Determine the (X, Y) coordinate at the center of the cell enclosing the given text.  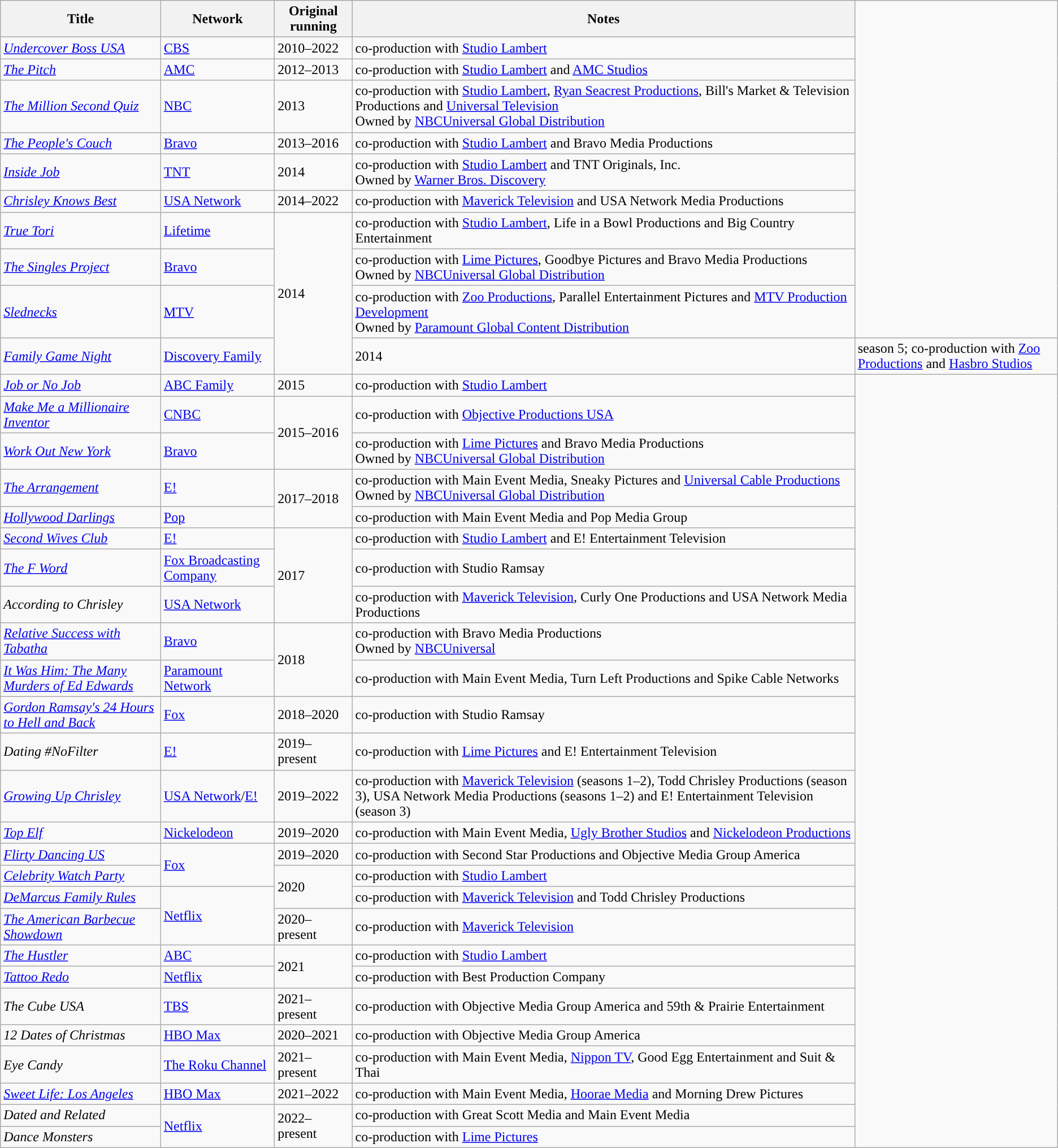
2020–present (313, 926)
2018–2020 (313, 714)
co-production with Zoo Productions, Parallel Entertainment Pictures and MTV Production DevelopmentOwned by Paramount Global Content Distribution (604, 311)
2021 (313, 967)
2015 (313, 385)
co-production with Studio Lambert and TNT Originals, Inc.Owned by Warner Bros. Discovery (604, 172)
True Tori (81, 231)
Celebrity Watch Party (81, 876)
Family Game Night (81, 356)
Flirty Dancing US (81, 854)
Tattoo Redo (81, 977)
Notes (604, 19)
Job or No Job (81, 385)
co-production with Lime Pictures (604, 1137)
TBS (217, 1006)
Work Out New York (81, 451)
co-production with Bravo Media ProductionsOwned by NBCUniversal (604, 641)
2014–2022 (313, 201)
Dance Monsters (81, 1137)
co-production with Great Scott Media and Main Event Media (604, 1115)
2017 (313, 575)
TNT (217, 172)
co-production with Objective Productions USA (604, 414)
Undercover Boss USA (81, 48)
Dating #NoFilter (81, 752)
Pop (217, 517)
2019–2022 (313, 796)
The Singles Project (81, 267)
Sweet Life: Los Angeles (81, 1094)
co-production with Studio Lambert and Bravo Media Productions (604, 143)
2013 (313, 106)
The Pitch (81, 70)
Network (217, 19)
Hollywood Darlings (81, 517)
2020–2021 (313, 1036)
co-production with Main Event Media, Nippon TV, Good Egg Entertainment and Suit & Thai (604, 1065)
co-production with Objective Media Group America (604, 1036)
NBC (217, 106)
The Roku Channel (217, 1065)
The Arrangement (81, 488)
Fox Broadcasting Company (217, 567)
co-production with Main Event Media, Ugly Brother Studios and Nickelodeon Productions (604, 833)
It Was Him: The Many Murders of Ed Edwards (81, 678)
Title (81, 19)
The Million Second Quiz (81, 106)
Discovery Family (217, 356)
Chrisley Knows Best (81, 201)
co-production with Studio Lambert, Life in a Bowl Productions and Big Country Entertainment (604, 231)
Lifetime (217, 231)
ABC Family (217, 385)
Gordon Ramsay's 24 Hours to Hell and Back (81, 714)
Growing Up Chrisley (81, 796)
co-production with Best Production Company (604, 977)
Dated and Related (81, 1115)
MTV (217, 311)
co-production with Studio Lambert and AMC Studios (604, 70)
The F Word (81, 567)
co-production with Maverick Television (604, 926)
The Hustler (81, 956)
2020 (313, 886)
co-production with Maverick Television, Curly One Productions and USA Network Media Productions (604, 605)
co-production with Objective Media Group America and 59th & Prairie Entertainment (604, 1006)
co-production with Lime Pictures and E! Entertainment Television (604, 752)
USA Network/E! (217, 796)
co-production with Maverick Television and Todd Chrisley Productions (604, 897)
CBS (217, 48)
Make Me a Millionaire Inventor (81, 414)
The American Barbecue Showdown (81, 926)
2013–2016 (313, 143)
season 5; co-production with Zoo Productions and Hasbro Studios (956, 356)
Slednecks (81, 311)
Original running (313, 19)
2022–present (313, 1126)
2021–2022 (313, 1094)
co-production with Maverick Television and USA Network Media Productions (604, 201)
Paramount Network (217, 678)
co-production with Studio Lambert and E! Entertainment Television (604, 539)
The People's Couch (81, 143)
co-production with Lime Pictures, Goodbye Pictures and Bravo Media ProductionsOwned by NBCUniversal Global Distribution (604, 267)
co-production with Main Event Media, Sneaky Pictures and Universal Cable ProductionsOwned by NBCUniversal Global Distribution (604, 488)
12 Dates of Christmas (81, 1036)
AMC (217, 70)
The Cube USA (81, 1006)
Second Wives Club (81, 539)
DeMarcus Family Rules (81, 897)
co-production with Main Event Media, Hoorae Media and Morning Drew Pictures (604, 1094)
2019–present (313, 752)
Nickelodeon (217, 833)
According to Chrisley (81, 605)
2015–2016 (313, 432)
co-production with Second Star Productions and Objective Media Group America (604, 854)
Relative Success with Tabatha (81, 641)
Eye Candy (81, 1065)
co-production with Main Event Media and Pop Media Group (604, 517)
Top Elf (81, 833)
CNBC (217, 414)
2017–2018 (313, 499)
ABC (217, 956)
2018 (313, 660)
Inside Job (81, 172)
2012–2013 (313, 70)
2010–2022 (313, 48)
co-production with Main Event Media, Turn Left Productions and Spike Cable Networks (604, 678)
co-production with Lime Pictures and Bravo Media ProductionsOwned by NBCUniversal Global Distribution (604, 451)
